For the text-containing cell, return its midpoint in [X, Y] coordinate format. 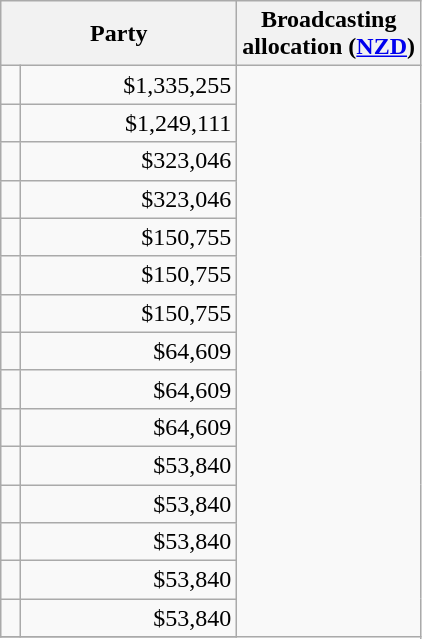
$1,335,255 [129, 85]
Party [119, 34]
$1,249,111 [129, 123]
Broadcastingallocation (NZD) [329, 34]
